Detect which cell encompasses the target text, then output its [x, y] center coordinate. 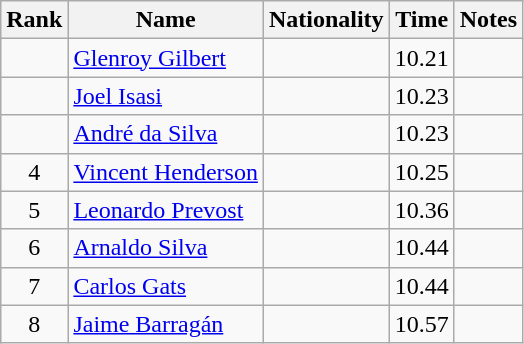
Leonardo Prevost [166, 210]
Carlos Gats [166, 286]
5 [34, 210]
4 [34, 172]
Rank [34, 20]
Jaime Barragán [166, 324]
7 [34, 286]
Name [166, 20]
8 [34, 324]
André da Silva [166, 134]
Nationality [326, 20]
10.36 [422, 210]
10.57 [422, 324]
Joel Isasi [166, 96]
Notes [488, 20]
Glenroy Gilbert [166, 58]
Time [422, 20]
10.21 [422, 58]
6 [34, 248]
Arnaldo Silva [166, 248]
Vincent Henderson [166, 172]
10.25 [422, 172]
